Output the (x, y) coordinate of the center of the cell containing the given text.  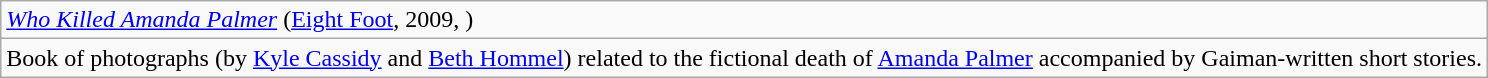
Book of photographs (by Kyle Cassidy and Beth Hommel) related to the fictional death of Amanda Palmer accompanied by Gaiman-written short stories. (744, 58)
Who Killed Amanda Palmer (Eight Foot, 2009, ) (744, 20)
